Return the [x, y] coordinate for the center point of the cell that contains the specified text.  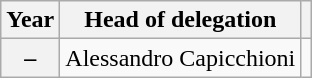
Alessandro Capicchioni [180, 58]
Head of delegation [180, 20]
Year [30, 20]
– [30, 58]
